Return the (X, Y) coordinate for the center point of the cell that contains the specified text.  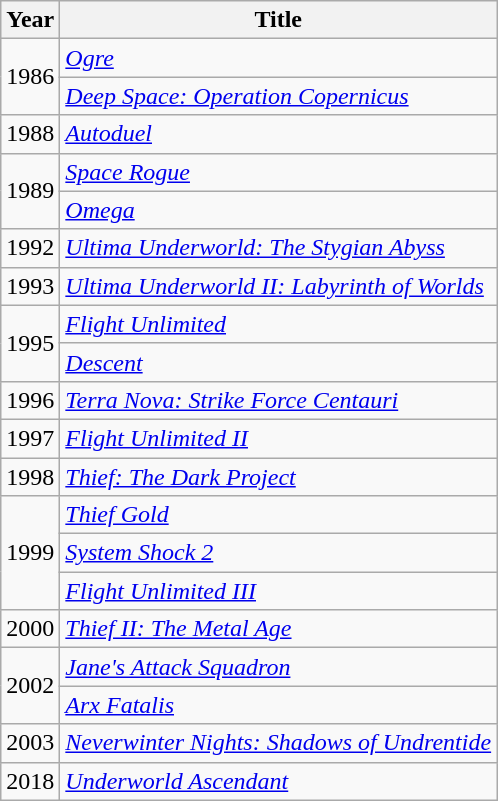
Ogre (278, 58)
1998 (30, 477)
Jane's Attack Squadron (278, 667)
Underworld Ascendant (278, 781)
Thief Gold (278, 515)
Autoduel (278, 134)
Neverwinter Nights: Shadows of Undrentide (278, 743)
Flight Unlimited III (278, 591)
2003 (30, 743)
1997 (30, 438)
1995 (30, 343)
Space Rogue (278, 172)
1996 (30, 400)
1986 (30, 77)
Ultima Underworld II: Labyrinth of Worlds (278, 286)
Ultima Underworld: The Stygian Abyss (278, 248)
Terra Nova: Strike Force Centauri (278, 400)
Flight Unlimited II (278, 438)
1992 (30, 248)
Flight Unlimited (278, 324)
2002 (30, 686)
Thief: The Dark Project (278, 477)
1993 (30, 286)
Title (278, 20)
Arx Fatalis (278, 705)
Year (30, 20)
Descent (278, 362)
2000 (30, 629)
1989 (30, 191)
System Shock 2 (278, 553)
2018 (30, 781)
1988 (30, 134)
1999 (30, 553)
Thief II: The Metal Age (278, 629)
Omega (278, 210)
Deep Space: Operation Copernicus (278, 96)
